Pinpoint the cell where the given text exists, returning its (X, Y) midpoint coordinate. 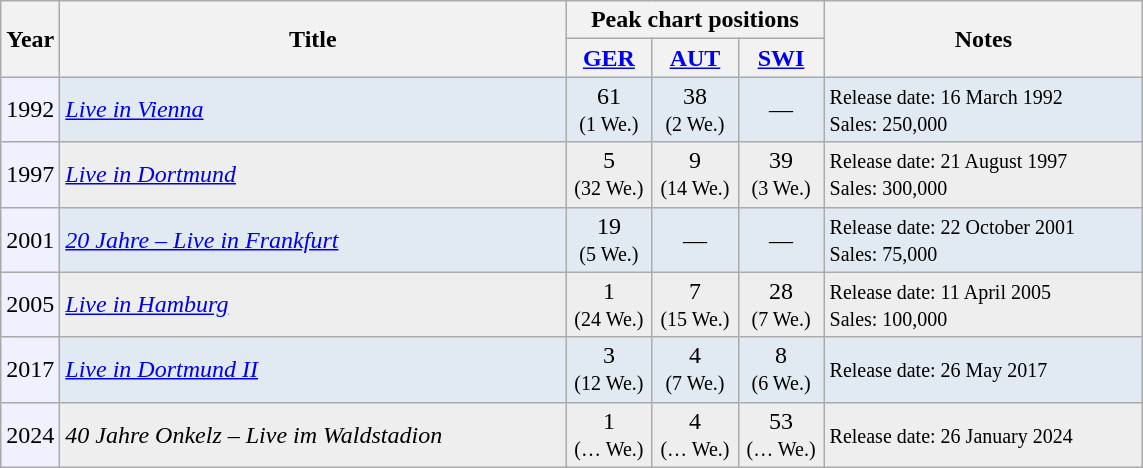
GER (609, 58)
Release date: 26 January 2024 (984, 434)
5 (32 We.) (609, 174)
38 (2 We.) (695, 110)
39 (3 We.) (781, 174)
2005 (30, 304)
4 (7 We.) (695, 370)
1997 (30, 174)
Title (313, 39)
2001 (30, 240)
28 (7 We.) (781, 304)
2024 (30, 434)
19 (5 We.) (609, 240)
1992 (30, 110)
Notes (984, 39)
1(… We.) (609, 434)
Release date: 26 May 2017 (984, 370)
AUT (695, 58)
9 (14 We.) (695, 174)
Release date: 21 August 1997 Sales: 300,000 (984, 174)
Live in Dortmund II (313, 370)
SWI (781, 58)
1(24 We.) (609, 304)
Release date: 11 April 2005 Sales: 100,000 (984, 304)
40 Jahre Onkelz – Live im Waldstadion (313, 434)
Release date: 22 October 2001 Sales: 75,000 (984, 240)
7 (15 We.) (695, 304)
4 (… We.) (695, 434)
Year (30, 39)
3 (12 We.) (609, 370)
Live in Hamburg (313, 304)
Peak chart positions (695, 20)
2017 (30, 370)
Live in Vienna (313, 110)
20 Jahre – Live in Frankfurt (313, 240)
61 (1 We.) (609, 110)
53(… We.) (781, 434)
8 (6 We.) (781, 370)
Live in Dortmund (313, 174)
Release date: 16 March 1992 Sales: 250,000 (984, 110)
